Search for the cell housing the specified text and yield its [x, y] center coordinate. 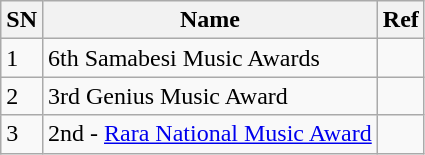
6th Samabesi Music Awards [210, 58]
3rd Genius Music Award [210, 96]
Ref [400, 20]
1 [22, 58]
3 [22, 134]
2nd - Rara National Music Award [210, 134]
SN [22, 20]
2 [22, 96]
Name [210, 20]
